Determine the [x, y] coordinate at the center of the cell enclosing the given text.  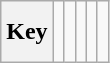
Key [27, 32]
